Return the (X, Y) coordinate for the center point of the cell that contains the specified text.  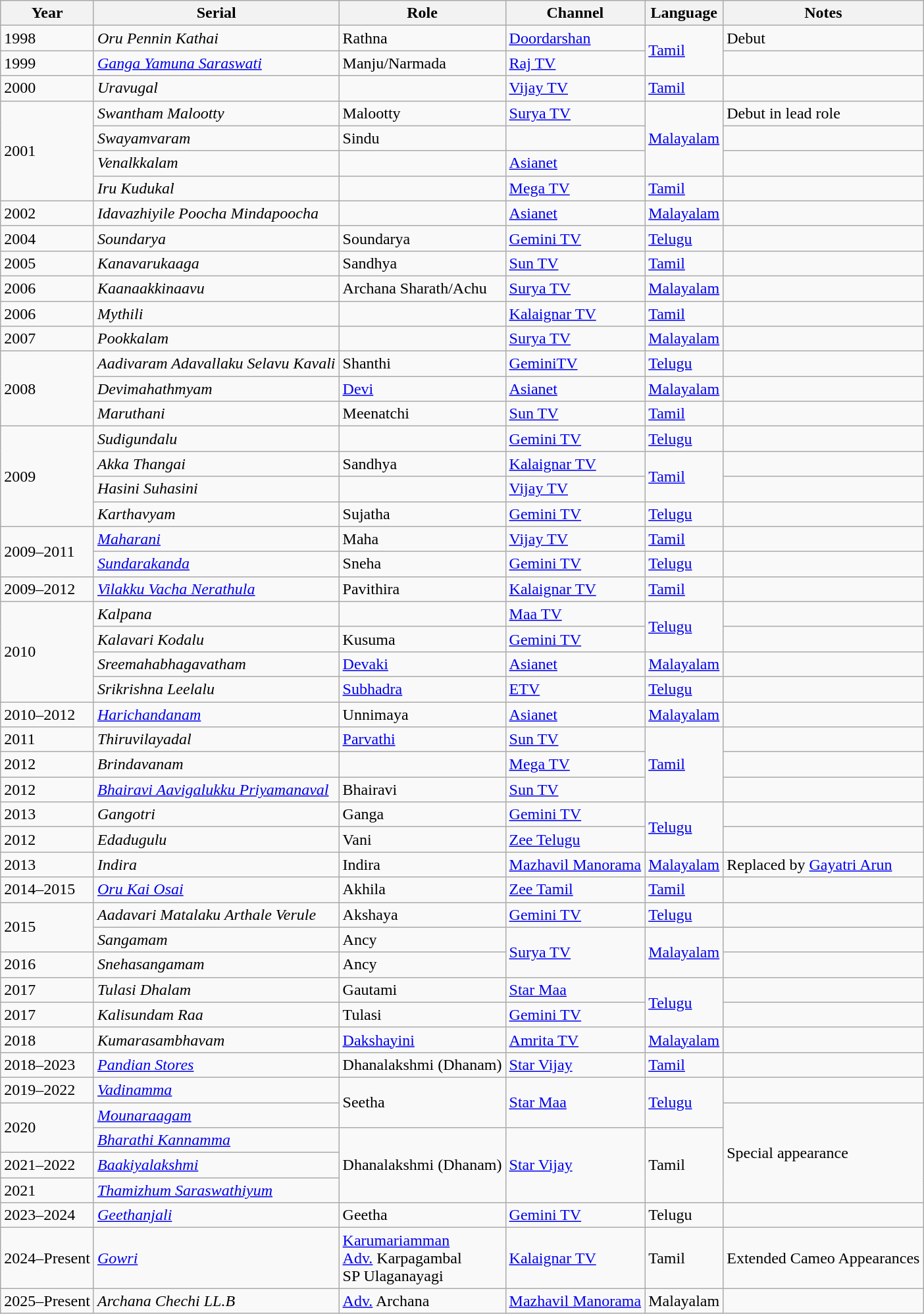
2005 (47, 263)
2007 (47, 339)
2000 (47, 88)
Swayamvaram (216, 138)
Tulasi Dhalam (216, 990)
Sundarakanda (216, 564)
Replaced by Gayatri Arun (823, 865)
Mythili (216, 314)
Vadinamma (216, 1090)
Devi (423, 389)
2008 (47, 389)
2023–2024 (47, 1215)
Sudigundalu (216, 439)
Kanavarukaaga (216, 263)
Debut (823, 38)
Vani (423, 840)
Sreemahabhagavatham (216, 664)
Uravugal (216, 88)
Idavazhiyile Poocha Mindapoocha (216, 213)
Maha (423, 539)
Edadugulu (216, 840)
Kusuma (423, 639)
Serial (216, 13)
2016 (47, 965)
Pavithira (423, 589)
Zee Tamil (575, 890)
Doordarshan (575, 38)
Kalisundam Raa (216, 1015)
Sindu (423, 138)
Sneha (423, 564)
Gautami (423, 990)
Rathna (423, 38)
2018–2023 (47, 1065)
Brindavanam (216, 765)
Geethanjali (216, 1215)
Dakshayini (423, 1040)
Adv. Archana (423, 1301)
2009 (47, 476)
Karthavyam (216, 514)
Extended Cameo Appearances (823, 1258)
Maruthani (216, 414)
Manju/Narmada (423, 63)
Mounaraagam (216, 1115)
Akka Thangai (216, 464)
Sangamam (216, 940)
Malootty (423, 113)
Akshaya (423, 915)
Archana Chechi LL.B (216, 1301)
Karumariamman Adv. Karpagambal SP Ulaganayagi (423, 1258)
Geetha (423, 1215)
Bhairavi (423, 790)
Devimahathmyam (216, 389)
2001 (47, 151)
Venalkkalam (216, 163)
Zee Telugu (575, 840)
2015 (47, 927)
Maa TV (575, 614)
Tulasi (423, 1015)
Gowri (216, 1258)
ETV (575, 689)
Oru Pennin Kathai (216, 38)
2018 (47, 1040)
GeminiTV (575, 364)
Kaanaakkinaavu (216, 288)
Amrita TV (575, 1040)
Raj TV (575, 63)
Vilakku Vacha Nerathula (216, 589)
Bharathi Kannamma (216, 1140)
2002 (47, 213)
Baakiyalakshmi (216, 1165)
Ganga (423, 815)
2025–Present (47, 1301)
Archana Sharath/Achu (423, 288)
Role (423, 13)
Iru Kudukal (216, 188)
Notes (823, 13)
2014–2015 (47, 890)
2019–2022 (47, 1090)
Subhadra (423, 689)
2021 (47, 1190)
Shanthi (423, 364)
2004 (47, 238)
Unnimaya (423, 714)
2009–2012 (47, 589)
Gangotri (216, 815)
2010–2012 (47, 714)
Sujatha (423, 514)
Kalavari Kodalu (216, 639)
Bhairavi Aavigalukku Priyamanaval (216, 790)
2010 (47, 651)
Harichandanam (216, 714)
Language (684, 13)
Oru Kai Osai (216, 890)
Akhila (423, 890)
Hasini Suhasini (216, 489)
Meenatchi (423, 414)
1998 (47, 38)
Aadavari Matalaku Arthale Verule (216, 915)
2011 (47, 740)
2020 (47, 1128)
2009–2011 (47, 551)
2021–2022 (47, 1165)
Year (47, 13)
Debut in lead role (823, 113)
Maharani (216, 539)
Pandian Stores (216, 1065)
Pookkalam (216, 339)
1999 (47, 63)
Devaki (423, 664)
Thiruvilayadal (216, 740)
Kalpana (216, 614)
Parvathi (423, 740)
Swantham Malootty (216, 113)
Seetha (423, 1102)
Aadivaram Adavallaku Selavu Kavali (216, 364)
Channel (575, 13)
Ganga Yamuna Saraswati (216, 63)
2024–Present (47, 1258)
Srikrishna Leelalu (216, 689)
Kumarasambhavam (216, 1040)
Special appearance (823, 1153)
Snehasangamam (216, 965)
Thamizhum Saraswathiyum (216, 1190)
